For the text-containing cell, return its midpoint in (X, Y) coordinate format. 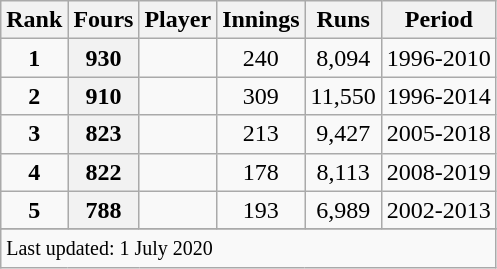
213 (261, 134)
2002-2013 (438, 210)
Innings (261, 20)
1 (34, 58)
788 (104, 210)
8,094 (343, 58)
9,427 (343, 134)
240 (261, 58)
3 (34, 134)
4 (34, 172)
11,550 (343, 96)
309 (261, 96)
822 (104, 172)
8,113 (343, 172)
2008-2019 (438, 172)
930 (104, 58)
1996-2010 (438, 58)
Player (178, 20)
1996-2014 (438, 96)
Runs (343, 20)
823 (104, 134)
5 (34, 210)
Period (438, 20)
178 (261, 172)
193 (261, 210)
6,989 (343, 210)
2005-2018 (438, 134)
Rank (34, 20)
910 (104, 96)
2 (34, 96)
Last updated: 1 July 2020 (249, 248)
Fours (104, 20)
